Determine the [x, y] coordinate at the center of the cell enclosing the given text.  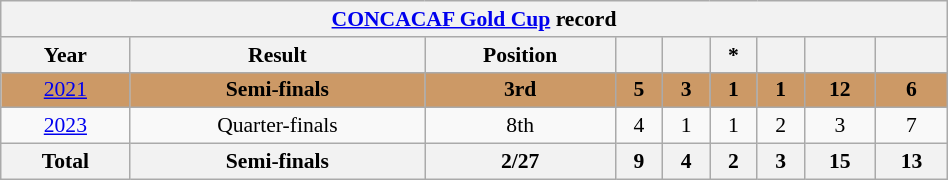
Position [520, 55]
CONCACAF Gold Cup record [474, 19]
Quarter-finals [278, 126]
9 [638, 162]
2021 [66, 90]
Year [66, 55]
Total [66, 162]
8th [520, 126]
5 [638, 90]
6 [912, 90]
12 [840, 90]
3rd [520, 90]
* [734, 55]
7 [912, 126]
2/27 [520, 162]
15 [840, 162]
13 [912, 162]
2023 [66, 126]
Result [278, 55]
